Search for the cell housing the specified text and yield its [x, y] center coordinate. 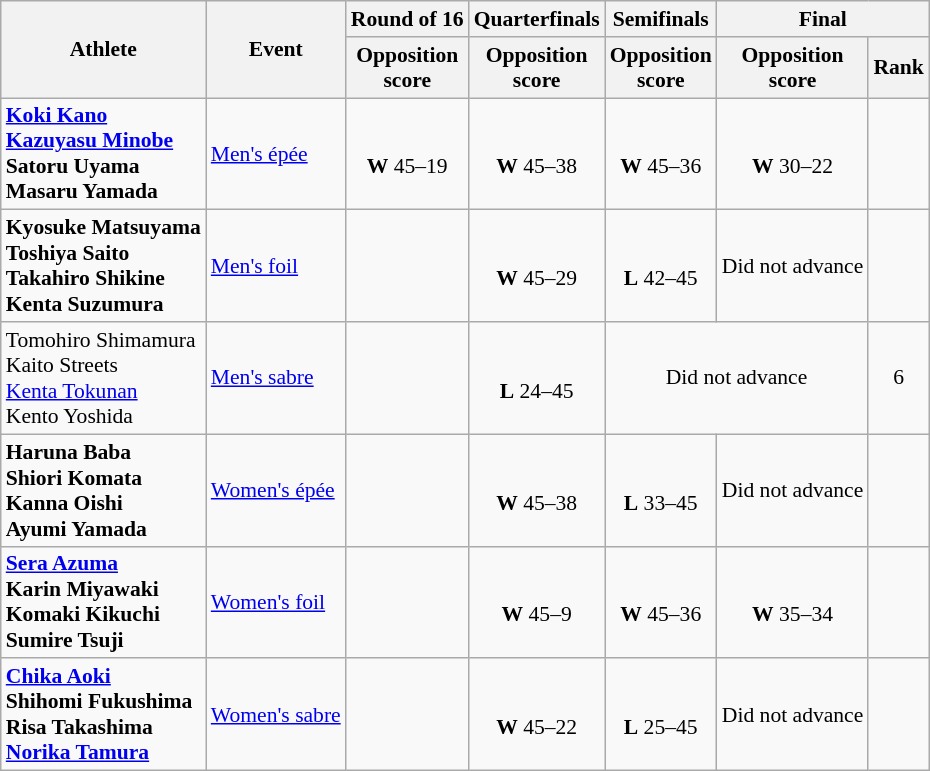
W 45–9 [537, 602]
W 45–22 [537, 715]
Sera AzumaKarin MiyawakiKomaki KikuchiSumire Tsuji [104, 602]
W 45–29 [537, 266]
Chika AokiShihomi FukushimaRisa TakashimaNorika Tamura [104, 715]
Round of 16 [408, 19]
L 42–45 [661, 266]
Event [276, 50]
Koki KanoKazuyasu MinobeSatoru UyamaMasaru Yamada [104, 154]
W 35–34 [793, 602]
Women's sabre [276, 715]
Semifinals [661, 19]
Tomohiro ShimamuraKaito StreetsKenta TokunanKento Yoshida [104, 378]
Women's épée [276, 490]
Haruna BabaShiori KomataKanna OishiAyumi Yamada [104, 490]
W 45–19 [408, 154]
W 30–22 [793, 154]
Men's sabre [276, 378]
Men's foil [276, 266]
Athlete [104, 50]
L 25–45 [661, 715]
Kyosuke MatsuyamaToshiya SaitoTakahiro ShikineKenta Suzumura [104, 266]
Women's foil [276, 602]
L 24–45 [537, 378]
6 [898, 378]
Rank [898, 68]
L 33–45 [661, 490]
Men's épée [276, 154]
Final [823, 19]
Quarterfinals [537, 19]
